Return [X, Y] of the center of cell containing provided text 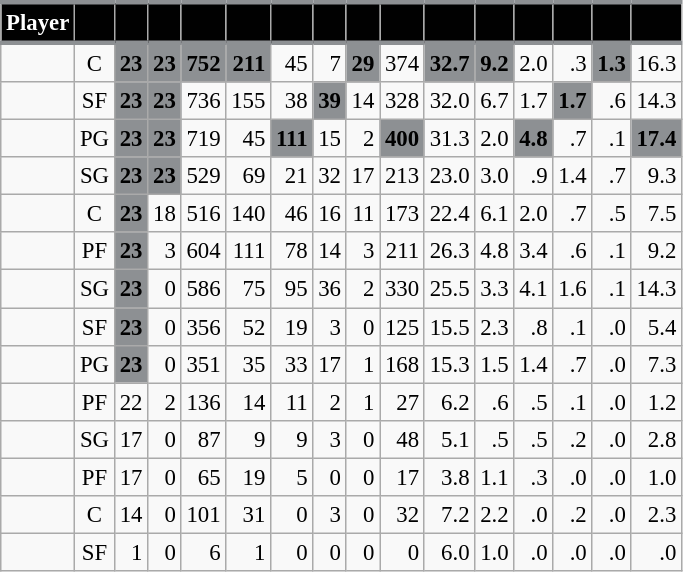
17.4 [656, 139]
516 [204, 214]
46 [292, 214]
374 [402, 62]
31.3 [449, 139]
.8 [534, 327]
22 [130, 402]
9.3 [656, 176]
6.2 [449, 402]
69 [248, 176]
213 [402, 176]
3.4 [534, 251]
5.4 [656, 327]
168 [402, 364]
7.2 [449, 515]
7.3 [656, 364]
39 [330, 101]
3.3 [494, 289]
173 [402, 214]
16.3 [656, 62]
5 [292, 477]
6.0 [449, 552]
752 [204, 62]
3.8 [449, 477]
3.0 [494, 176]
328 [402, 101]
1.1 [494, 477]
6.7 [494, 101]
29 [362, 62]
400 [402, 139]
4.1 [534, 289]
7 [330, 62]
155 [248, 101]
6 [204, 552]
75 [248, 289]
18 [164, 214]
52 [248, 327]
356 [204, 327]
33 [292, 364]
22.4 [449, 214]
32.0 [449, 101]
78 [292, 251]
140 [248, 214]
31 [248, 515]
330 [402, 289]
87 [204, 439]
136 [204, 402]
125 [402, 327]
604 [204, 251]
2.2 [494, 515]
48 [402, 439]
586 [204, 289]
16 [330, 214]
35 [248, 364]
38 [292, 101]
529 [204, 176]
.9 [534, 176]
6.1 [494, 214]
23.0 [449, 176]
1.5 [494, 364]
21 [292, 176]
25.5 [449, 289]
1.6 [572, 289]
26.3 [449, 251]
7.5 [656, 214]
Player [38, 22]
736 [204, 101]
15.3 [449, 364]
1.3 [612, 62]
2.8 [656, 439]
32.7 [449, 62]
719 [204, 139]
1.2 [656, 402]
5.1 [449, 439]
101 [204, 515]
351 [204, 364]
27 [402, 402]
15 [330, 139]
95 [292, 289]
15.5 [449, 327]
65 [204, 477]
36 [330, 289]
